Identify which cell holds the provided text, then report its [x, y] central coordinate. 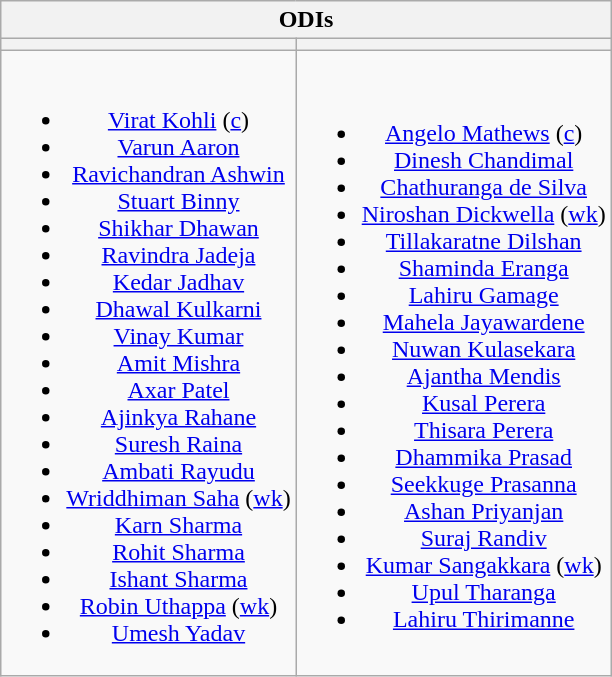
ODIs [306, 20]
